Capture the cell that displays the provided text and extract its [X, Y] central coordinate. 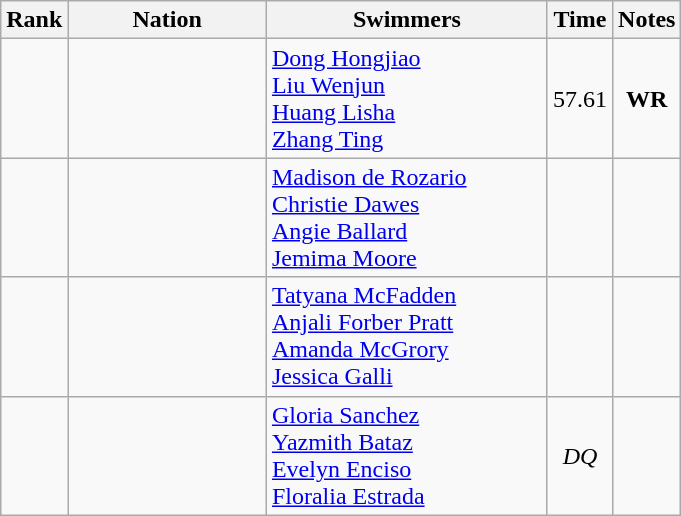
WR [647, 98]
Rank [34, 20]
Swimmers [406, 20]
Nation [168, 20]
Tatyana McFadden Anjali Forber Pratt Amanda McGrory Jessica Galli [406, 336]
Madison de Rozario Christie Dawes Angie Ballard Jemima Moore [406, 218]
Time [580, 20]
Dong Hongjiao Liu Wenjun Huang Lisha Zhang Ting [406, 98]
Gloria Sanchez Yazmith Bataz Evelyn Enciso Floralia Estrada [406, 456]
57.61 [580, 98]
DQ [580, 456]
Notes [647, 20]
